Scan for the cell matching the given text and deliver its [X, Y] coordinate at center. 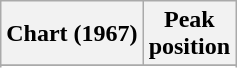
Peakposition [189, 34]
Chart (1967) [72, 34]
